From the cell containing the given text, extract its center point as (x, y) coordinate. 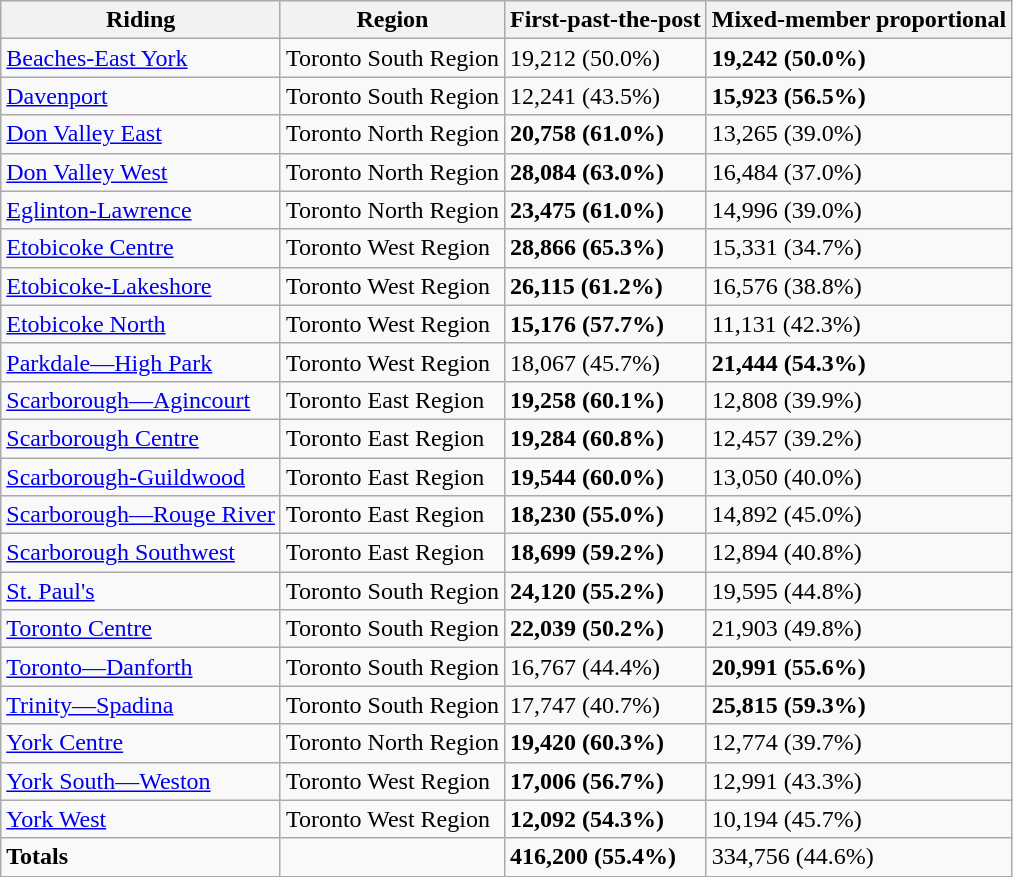
19,284 (60.8%) (605, 438)
14,892 (45.0%) (858, 515)
Don Valley West (141, 172)
14,996 (39.0%) (858, 210)
21,444 (54.3%) (858, 362)
12,241 (43.5%) (605, 96)
Parkdale—High Park (141, 362)
Region (392, 20)
Eglinton-Lawrence (141, 210)
24,120 (55.2%) (605, 591)
22,039 (50.2%) (605, 629)
19,212 (50.0%) (605, 58)
Don Valley East (141, 134)
19,544 (60.0%) (605, 477)
12,894 (40.8%) (858, 553)
16,484 (37.0%) (858, 172)
15,923 (56.5%) (858, 96)
12,991 (43.3%) (858, 781)
18,067 (45.7%) (605, 362)
17,006 (56.7%) (605, 781)
12,457 (39.2%) (858, 438)
St. Paul's (141, 591)
17,747 (40.7%) (605, 705)
Scarborough—Agincourt (141, 400)
12,808 (39.9%) (858, 400)
Scarborough Centre (141, 438)
Scarborough Southwest (141, 553)
19,258 (60.1%) (605, 400)
15,331 (34.7%) (858, 248)
Riding (141, 20)
Toronto Centre (141, 629)
Trinity—Spadina (141, 705)
11,131 (42.3%) (858, 324)
18,230 (55.0%) (605, 515)
21,903 (49.8%) (858, 629)
Davenport (141, 96)
416,200 (55.4%) (605, 857)
Scarborough—Rouge River (141, 515)
York Centre (141, 743)
334,756 (44.6%) (858, 857)
16,767 (44.4%) (605, 667)
10,194 (45.7%) (858, 819)
25,815 (59.3%) (858, 705)
20,758 (61.0%) (605, 134)
18,699 (59.2%) (605, 553)
Etobicoke Centre (141, 248)
28,866 (65.3%) (605, 248)
Scarborough-Guildwood (141, 477)
Totals (141, 857)
First-past-the-post (605, 20)
Beaches-East York (141, 58)
13,265 (39.0%) (858, 134)
19,420 (60.3%) (605, 743)
York West (141, 819)
15,176 (57.7%) (605, 324)
12,092 (54.3%) (605, 819)
26,115 (61.2%) (605, 286)
16,576 (38.8%) (858, 286)
19,242 (50.0%) (858, 58)
Etobicoke-Lakeshore (141, 286)
23,475 (61.0%) (605, 210)
20,991 (55.6%) (858, 667)
Toronto—Danforth (141, 667)
York South—Weston (141, 781)
Mixed-member proportional (858, 20)
13,050 (40.0%) (858, 477)
12,774 (39.7%) (858, 743)
28,084 (63.0%) (605, 172)
Etobicoke North (141, 324)
19,595 (44.8%) (858, 591)
